Search for the cell housing the specified text and yield its (X, Y) center coordinate. 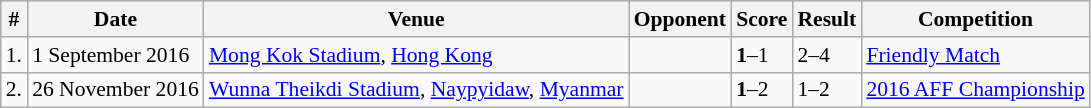
Friendly Match (975, 55)
2–4 (826, 55)
1–1 (762, 55)
Score (762, 19)
Venue (416, 19)
26 November 2016 (116, 90)
Mong Kok Stadium, Hong Kong (416, 55)
Date (116, 19)
1 September 2016 (116, 55)
2. (14, 90)
Opponent (680, 19)
2016 AFF Championship (975, 90)
1. (14, 55)
Result (826, 19)
Competition (975, 19)
# (14, 19)
Wunna Theikdi Stadium, Naypyidaw, Myanmar (416, 90)
